Scan for the cell matching the given text and deliver its (X, Y) coordinate at center. 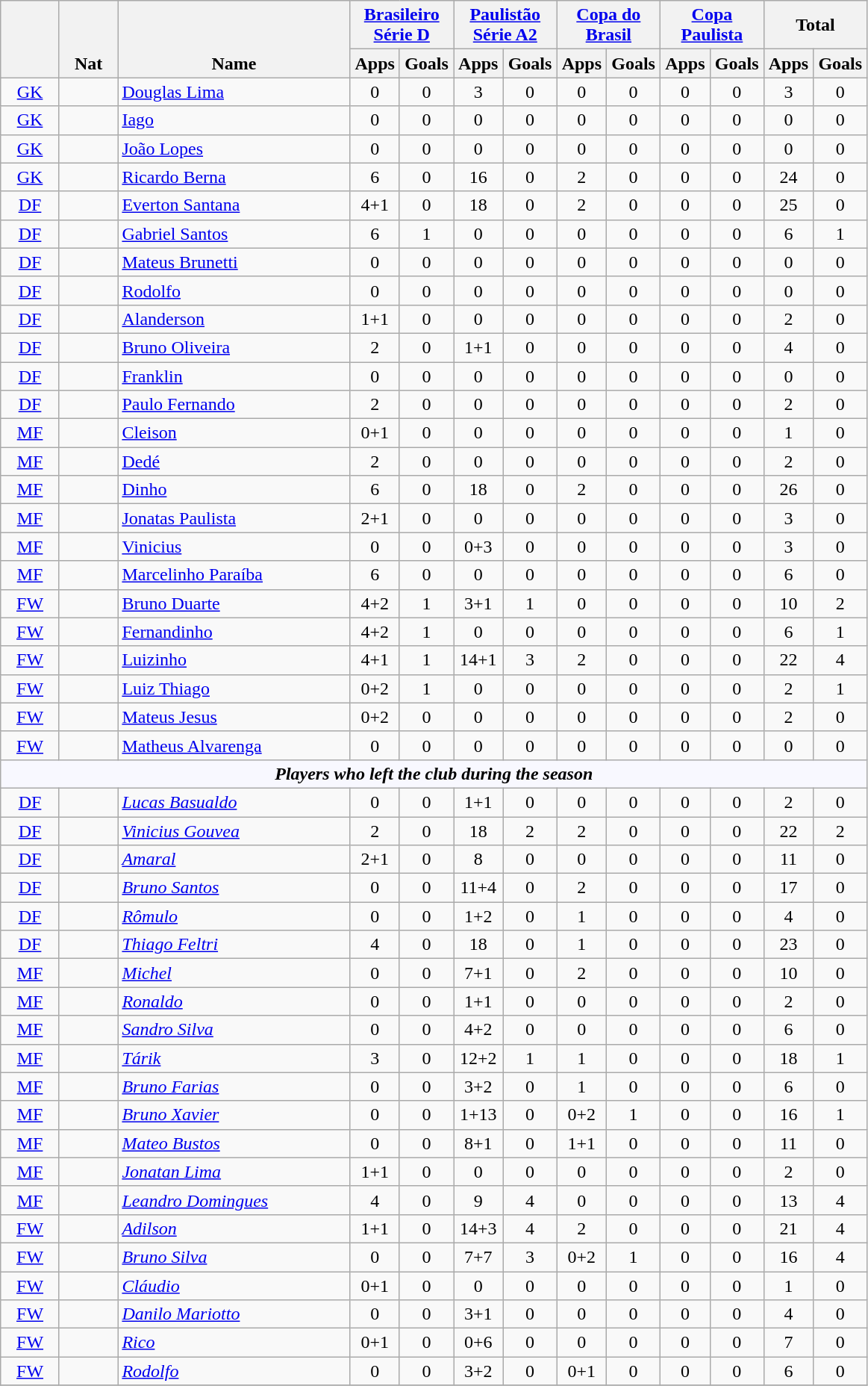
Mateo Bustos (234, 1143)
João Lopes (234, 149)
Jonatas Paulista (234, 518)
Brasileiro Série D (402, 25)
Luiz Thiago (234, 689)
Rômulo (234, 916)
Lucas Basualdo (234, 802)
23 (788, 945)
Bruno Duarte (234, 603)
Michel (234, 973)
Rico (234, 1343)
Players who left the club during the season (434, 774)
21 (788, 1228)
Danilo Mariotto (234, 1314)
Thiago Feltri (234, 945)
Total (815, 25)
Tárik (234, 1058)
14+3 (479, 1228)
Copa Paulista (712, 25)
24 (788, 177)
Franklin (234, 376)
Mateus Jesus (234, 717)
Leandro Domingues (234, 1200)
Iago (234, 120)
0+3 (479, 547)
1+13 (479, 1115)
17 (788, 888)
Bruno Silva (234, 1257)
Vinicius Gouvea (234, 831)
7 (788, 1343)
Sandro Silva (234, 1030)
Ricardo Berna (234, 177)
Nat (88, 39)
Everton Santana (234, 205)
8 (479, 860)
0+6 (479, 1343)
26 (788, 490)
Jonatan Lima (234, 1172)
Bruno Farias (234, 1087)
Dedé (234, 462)
Gabriel Santos (234, 234)
12+2 (479, 1058)
Vinicius (234, 547)
Fernandinho (234, 632)
Paulistão Série A2 (506, 25)
Luizinho (234, 660)
Bruno Oliveira (234, 347)
Paulo Fernando (234, 405)
Matheus Alvarenga (234, 745)
14+1 (479, 660)
1+2 (479, 916)
13 (788, 1200)
9 (479, 1200)
Name (234, 39)
Bruno Santos (234, 888)
Adilson (234, 1228)
Alanderson (234, 319)
Mateus Brunetti (234, 262)
Marcelinho Paraíba (234, 575)
8+1 (479, 1143)
Douglas Lima (234, 92)
25 (788, 205)
Cláudio (234, 1285)
Bruno Xavier (234, 1115)
11+4 (479, 888)
Amaral (234, 860)
Copa do Brasil (609, 25)
7+1 (479, 973)
Ronaldo (234, 1001)
Dinho (234, 490)
7+7 (479, 1257)
Cleison (234, 433)
